Detect which cell encompasses the target text, then output its (x, y) center coordinate. 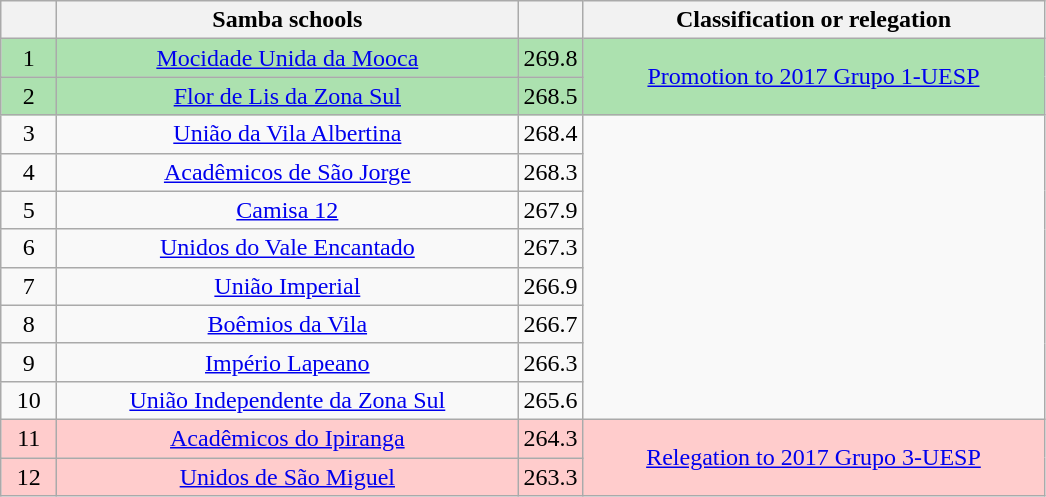
1 (29, 58)
Império Lapeano (288, 362)
Acadêmicos do Ipiranga (288, 438)
União Independente da Zona Sul (288, 400)
12 (29, 477)
Unidos de São Miguel (288, 477)
Camisa 12 (288, 210)
União Imperial (288, 286)
União da Vila Albertina (288, 134)
266.7 (550, 324)
2 (29, 96)
268.4 (550, 134)
268.3 (550, 172)
265.6 (550, 400)
6 (29, 248)
Acadêmicos de São Jorge (288, 172)
Mocidade Unida da Mooca (288, 58)
264.3 (550, 438)
5 (29, 210)
Samba schools (288, 20)
7 (29, 286)
9 (29, 362)
Boêmios da Vila (288, 324)
Unidos do Vale Encantado (288, 248)
3 (29, 134)
Promotion to 2017 Grupo 1-UESP (814, 77)
266.9 (550, 286)
4 (29, 172)
267.9 (550, 210)
11 (29, 438)
268.5 (550, 96)
Relegation to 2017 Grupo 3-UESP (814, 457)
263.3 (550, 477)
267.3 (550, 248)
269.8 (550, 58)
Flor de Lis da Zona Sul (288, 96)
10 (29, 400)
8 (29, 324)
266.3 (550, 362)
Classification or relegation (814, 20)
